Provide the (X, Y) coordinate of the cell's center where the given text is located.  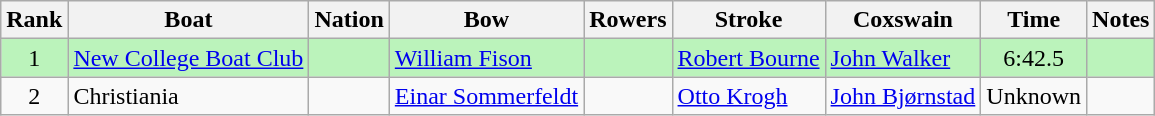
2 (34, 96)
Time (1034, 20)
6:42.5 (1034, 58)
Nation (349, 20)
William Fison (486, 58)
Boat (188, 20)
Robert Bourne (748, 58)
Otto Krogh (748, 96)
1 (34, 58)
Christiania (188, 96)
Rowers (628, 20)
Bow (486, 20)
John Walker (903, 58)
Notes (1121, 20)
John Bjørnstad (903, 96)
Unknown (1034, 96)
Coxswain (903, 20)
New College Boat Club (188, 58)
Einar Sommerfeldt (486, 96)
Rank (34, 20)
Stroke (748, 20)
